From the cell containing the given text, extract its center point as [X, Y] coordinate. 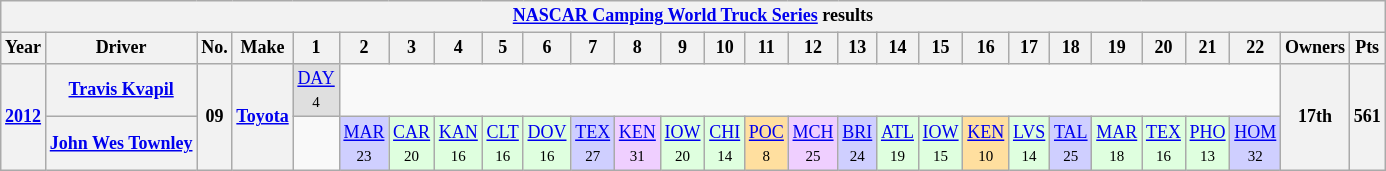
17 [1030, 48]
Pts [1367, 48]
15 [940, 48]
LVS14 [1030, 144]
21 [1208, 48]
Owners [1316, 48]
Toyota [262, 116]
6 [547, 48]
DOV16 [547, 144]
8 [637, 48]
CHI14 [725, 144]
19 [1117, 48]
17th [1316, 116]
KEN31 [637, 144]
Travis Kvapil [120, 90]
5 [502, 48]
CAR20 [412, 144]
Make [262, 48]
11 [767, 48]
09 [214, 116]
John Wes Townley [120, 144]
NASCAR Camping World Truck Series results [693, 16]
No. [214, 48]
Year [24, 48]
MAR18 [1117, 144]
16 [986, 48]
4 [458, 48]
10 [725, 48]
12 [813, 48]
ATL19 [898, 144]
2012 [24, 116]
IOW15 [940, 144]
KEN10 [986, 144]
13 [858, 48]
3 [412, 48]
2 [364, 48]
7 [593, 48]
PHO13 [1208, 144]
18 [1071, 48]
9 [682, 48]
HOM32 [1256, 144]
DAY4 [316, 90]
TAL25 [1071, 144]
IOW20 [682, 144]
Driver [120, 48]
20 [1164, 48]
1 [316, 48]
14 [898, 48]
MCH25 [813, 144]
KAN16 [458, 144]
BRI24 [858, 144]
TEX16 [1164, 144]
TEX27 [593, 144]
CLT16 [502, 144]
561 [1367, 116]
POC8 [767, 144]
22 [1256, 48]
MAR23 [364, 144]
